For the text-containing cell, return its midpoint in (x, y) coordinate format. 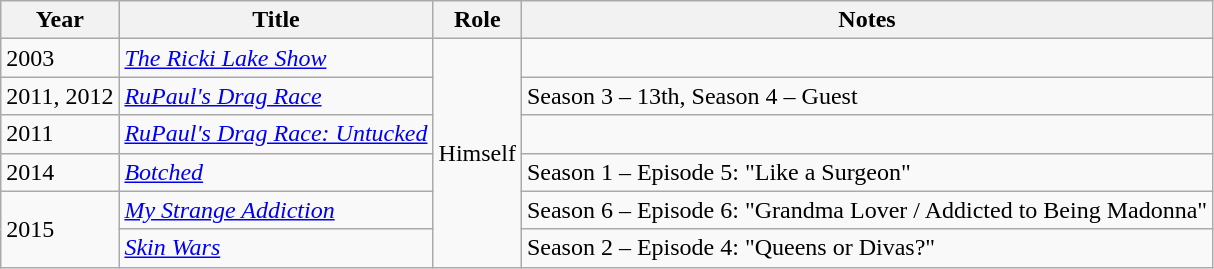
Botched (276, 172)
Notes (866, 20)
Role (477, 20)
2011 (60, 134)
Title (276, 20)
My Strange Addiction (276, 210)
2003 (60, 58)
Season 6 – Episode 6: "Grandma Lover / Addicted to Being Madonna" (866, 210)
Himself (477, 153)
Season 3 – 13th, Season 4 – Guest (866, 96)
Year (60, 20)
2011, 2012 (60, 96)
Skin Wars (276, 248)
2014 (60, 172)
2015 (60, 229)
RuPaul's Drag Race (276, 96)
Season 1 – Episode 5: "Like a Surgeon" (866, 172)
The Ricki Lake Show (276, 58)
Season 2 – Episode 4: "Queens or Divas?" (866, 248)
RuPaul's Drag Race: Untucked (276, 134)
